Locate the cell with the specified text and output its (x, y) center coordinate. 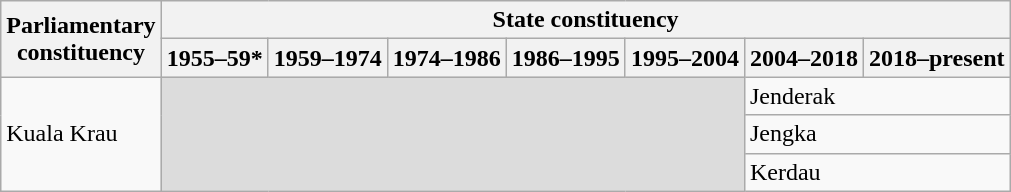
State constituency (586, 20)
1974–1986 (446, 58)
1995–2004 (684, 58)
2004–2018 (804, 58)
1955–59* (214, 58)
Jengka (877, 134)
Jenderak (877, 96)
2018–present (936, 58)
Parliamentaryconstituency (81, 39)
Kuala Krau (81, 134)
1986–1995 (566, 58)
1959–1974 (328, 58)
Kerdau (877, 172)
